Locate the cell with the specified text and output its (X, Y) center coordinate. 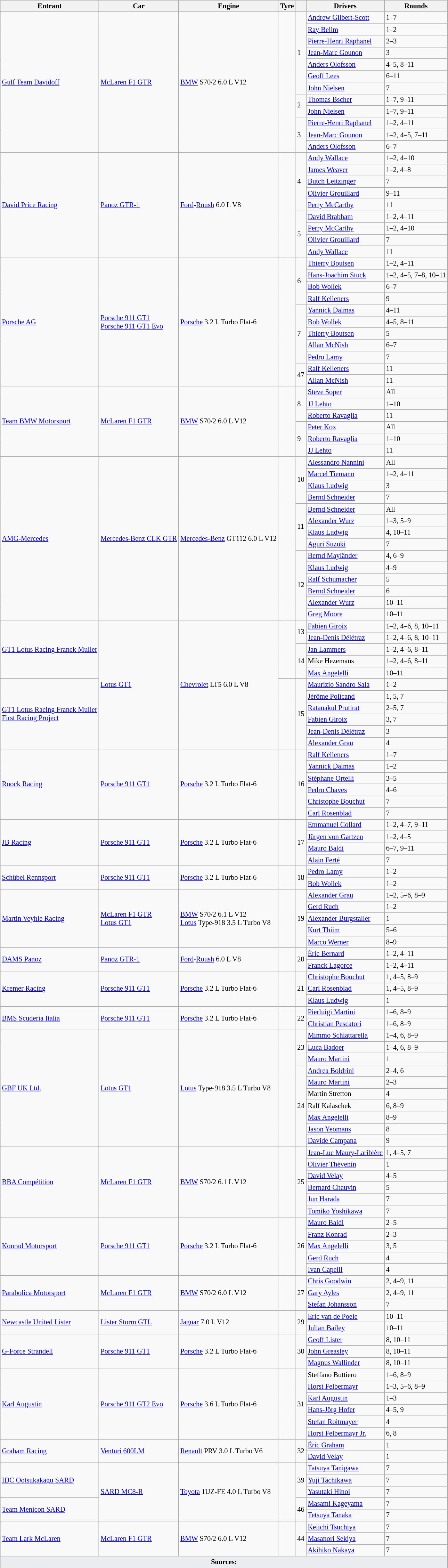
Jaguar 7.0 L V12 (229, 1322)
Jason Yeomans (345, 1129)
1, 5, 7 (416, 696)
Andrea Boldrini (345, 1071)
1–2, 4–5, 7–11 (416, 135)
Chevrolet LT5 6.0 L V8 (229, 684)
Steve Soper (345, 392)
12 (301, 585)
SARD MC8-R (139, 1492)
BMW S70/2 6.1 L V12 (229, 1182)
Aguri Suzuki (345, 544)
Éric Graham (345, 1445)
Engine (229, 6)
4–11 (416, 310)
Porsche 911 GT2 Evo (139, 1404)
Peter Kox (345, 427)
Pierluigi Martini (345, 1012)
3, 7 (416, 720)
IDC Ootsukakagu SARD (50, 1480)
Toyota 1UZ-FE 4.0 L Turbo V8 (229, 1492)
1–2, 4–5 (416, 837)
Mercedes-Benz CLK GTR (139, 538)
46 (301, 1509)
Yuji Tachikawa (345, 1480)
DAMS Panoz (50, 959)
Drivers (345, 6)
Masami Kageyama (345, 1503)
Tomiko Yoshikawa (345, 1211)
Jan Lammers (345, 649)
Rounds (416, 6)
Jürgen von Gartzen (345, 837)
Geoff Lees (345, 76)
5–6 (416, 930)
21 (301, 989)
Tetsuya Tanaka (345, 1515)
Bernard Chauvin (345, 1188)
Hans-Joachim Stuck (345, 275)
Car (139, 6)
Franz Konrad (345, 1234)
23 (301, 1047)
Julian Bailey (345, 1328)
David Brabham (345, 217)
16 (301, 784)
29 (301, 1322)
Ratanakul Prutirat (345, 708)
Christian Pescatori (345, 1024)
Keiichi Tsuchiya (345, 1527)
GT1 Lotus Racing Franck Muller First Racing Project (50, 714)
19 (301, 918)
Porsche AG (50, 322)
4–5 (416, 1176)
27 (301, 1293)
Horst Felbermayr Jr. (345, 1433)
John Greasley (345, 1351)
9–11 (416, 193)
Team Menicon SARD (50, 1509)
44 (301, 1538)
10 (301, 480)
Jérôme Policand (345, 696)
Porsche 911 GT1Porsche 911 GT1 Evo (139, 322)
Greg Moore (345, 614)
4–5, 9 (416, 1410)
1–2, 4–7, 9–11 (416, 825)
6–11 (416, 76)
Venturi 600LM (139, 1451)
Tyre (287, 6)
Stefan Roitmayer (345, 1422)
15 (301, 714)
Éric Bernard (345, 953)
Olivier Thévenin (345, 1164)
AMG-Mercedes (50, 538)
1–3, 5–6, 8–9 (416, 1387)
6, 8 (416, 1433)
1–2, 5–6, 8–9 (416, 895)
14 (301, 661)
Kurt Thiim (345, 930)
Martin Stretton (345, 1094)
Mercedes-Benz GT112 6.0 L V12 (229, 538)
1, 4–5, 7 (416, 1153)
Ralf Kalaschek (345, 1106)
26 (301, 1246)
Renault PRV 3.0 L Turbo V6 (229, 1451)
1–3 (416, 1398)
Magnus Wallinder (345, 1363)
Team BMW Motorsport (50, 421)
Horst Felbermayr (345, 1387)
6–7, 9–11 (416, 848)
Schübel Rennsport (50, 877)
Franck Lagorce (345, 965)
2 (301, 106)
Pedro Chaves (345, 790)
25 (301, 1182)
Akihiko Nakaya (345, 1550)
24 (301, 1106)
Davide Campana (345, 1141)
GT1 Lotus Racing Franck Muller (50, 649)
G-Force Strandell (50, 1351)
Maurizio Sandro Sala (345, 684)
McLaren F1 GTRLotus GT1 (139, 918)
BMW S70/2 6.1 L V12Lotus Type-918 3.5 L Turbo V8 (229, 918)
Mimmo Schiattarella (345, 1035)
Lotus Type-918 3.5 L Turbo V8 (229, 1088)
1–2, 4–8 (416, 170)
4–9 (416, 568)
Jean-Luc Maury-Laribière (345, 1153)
Butch Leitzinger (345, 181)
Steffano Buttiero (345, 1375)
Thomas Bscher (345, 100)
Stefan Johansson (345, 1305)
Luca Badoer (345, 1047)
Stéphane Ortelli (345, 778)
2–5, 7 (416, 708)
Martin Veyhle Racing (50, 918)
Yasutaki Hinoi (345, 1492)
18 (301, 877)
Porsche 3.6 L Turbo Flat-6 (229, 1404)
Jun Harada (345, 1199)
47 (301, 375)
Alessandro Nannini (345, 462)
Marcel Tiemann (345, 474)
Konrad Motorsport (50, 1246)
GBF UK Ltd. (50, 1088)
Kremer Racing (50, 989)
Gary Ayles (345, 1293)
Masanori Sekiya (345, 1538)
1–2, 4–5, 7–8, 10–11 (416, 275)
31 (301, 1404)
Mike Hezemans (345, 661)
13 (301, 632)
Geoff Lister (345, 1340)
Ralf Schumacher (345, 579)
Newcastle United Lister (50, 1322)
Gulf Team Davidoff (50, 82)
3, 5 (416, 1246)
Sources: (224, 1562)
Hans-Jörg Hofer (345, 1410)
Marco Werner (345, 942)
2–5 (416, 1223)
David Price Racing (50, 205)
Tatsuya Tanigawa (345, 1468)
Alain Ferté (345, 860)
Ivan Capelli (345, 1269)
Entrant (50, 6)
Chris Goodwin (345, 1281)
Andrew Gilbert-Scott (345, 18)
JB Racing (50, 843)
Team Lark McLaren (50, 1538)
Lister Storm GTL (139, 1322)
1–3, 5–9 (416, 521)
Emmanuel Collard (345, 825)
2–4, 6 (416, 1071)
6, 8–9 (416, 1106)
17 (301, 843)
Alexander Burgstaller (345, 919)
39 (301, 1480)
20 (301, 959)
3–5 (416, 778)
Graham Racing (50, 1451)
Parabolica Motorsport (50, 1293)
BMS Scuderia Italia (50, 1018)
4, 6–9 (416, 556)
22 (301, 1018)
Ray Bellm (345, 30)
30 (301, 1351)
32 (301, 1451)
Eric van de Poele (345, 1316)
BBA Compétition (50, 1182)
Bernd Mayländer (345, 556)
Roock Racing (50, 784)
4–6 (416, 790)
4, 10–11 (416, 533)
James Weaver (345, 170)
